Provide the [x, y] coordinate of the cell's center where the given text is located.  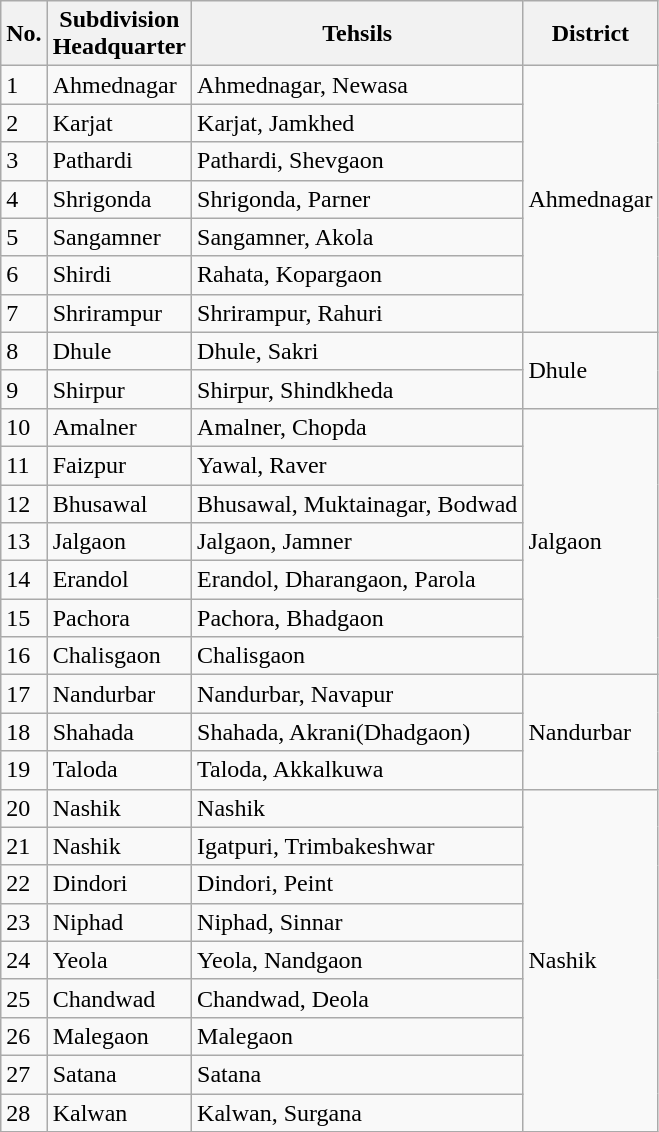
Pathardi, Shevgaon [358, 161]
26 [24, 1036]
2 [24, 123]
Pathardi [119, 161]
Pachora [119, 618]
25 [24, 998]
Kalwan, Surgana [358, 1113]
11 [24, 465]
24 [24, 960]
District [590, 34]
16 [24, 656]
Yawal, Raver [358, 465]
14 [24, 580]
Erandol, Dharangaon, Parola [358, 580]
Shirpur, Shindkheda [358, 389]
7 [24, 313]
Shahada, Akrani(Dhadgaon) [358, 732]
Pachora, Bhadgaon [358, 618]
Ahmednagar, Newasa [358, 85]
22 [24, 884]
6 [24, 275]
Niphad, Sinnar [358, 922]
Tehsils [358, 34]
Yeola [119, 960]
27 [24, 1074]
Taloda, Akkalkuwa [358, 770]
15 [24, 618]
23 [24, 922]
12 [24, 503]
20 [24, 808]
Karjat, Jamkhed [358, 123]
Shrigonda [119, 199]
Erandol [119, 580]
Karjat [119, 123]
Bhusawal, Muktainagar, Bodwad [358, 503]
Rahata, Kopargaon [358, 275]
Amalner, Chopda [358, 427]
Jalgaon, Jamner [358, 542]
Shirpur [119, 389]
Shrigonda, Parner [358, 199]
28 [24, 1113]
Niphad [119, 922]
Dindori, Peint [358, 884]
5 [24, 237]
Sangamner, Akola [358, 237]
18 [24, 732]
Yeola, Nandgaon [358, 960]
Dindori [119, 884]
SubdivisionHeadquarter [119, 34]
Igatpuri, Trimbakeshwar [358, 846]
10 [24, 427]
3 [24, 161]
Shahada [119, 732]
Shrirampur, Rahuri [358, 313]
8 [24, 351]
17 [24, 694]
Amalner [119, 427]
19 [24, 770]
Chandwad, Deola [358, 998]
Sangamner [119, 237]
4 [24, 199]
21 [24, 846]
Bhusawal [119, 503]
Dhule, Sakri [358, 351]
13 [24, 542]
Faizpur [119, 465]
Taloda [119, 770]
Shirdi [119, 275]
1 [24, 85]
Chandwad [119, 998]
9 [24, 389]
No. [24, 34]
Nandurbar, Navapur [358, 694]
Kalwan [119, 1113]
Shrirampur [119, 313]
